Identify which cell holds the provided text, then report its (X, Y) central coordinate. 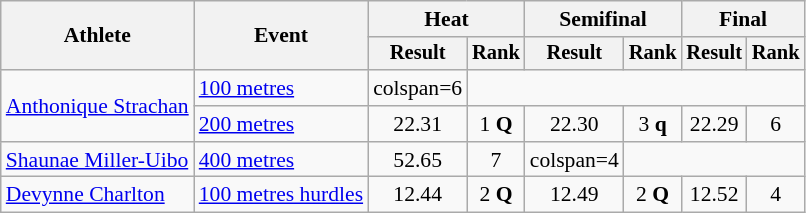
1 Q (496, 124)
400 metres (281, 160)
Final (742, 19)
Heat (446, 19)
4 (776, 195)
Anthonique Strachan (98, 106)
6 (776, 124)
colspan=4 (574, 160)
200 metres (281, 124)
12.49 (574, 195)
22.30 (574, 124)
100 metres (281, 88)
Athlete (98, 36)
12.44 (418, 195)
Semifinal (604, 19)
12.52 (714, 195)
52.65 (418, 160)
22.31 (418, 124)
100 metres hurdles (281, 195)
3 q (653, 124)
22.29 (714, 124)
7 (496, 160)
colspan=6 (418, 88)
Devynne Charlton (98, 195)
Shaunae Miller-Uibo (98, 160)
Event (281, 36)
